Return the (x, y) coordinate for the center point of the cell that contains the specified text.  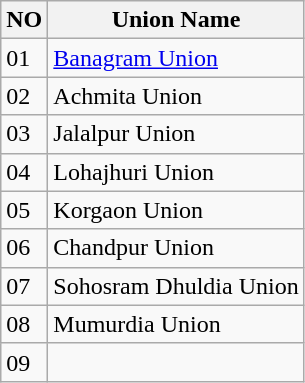
09 (24, 362)
Korgaon Union (176, 210)
Achmita Union (176, 96)
Mumurdia Union (176, 324)
Lohajhuri Union (176, 172)
Sohosram Dhuldia Union (176, 286)
04 (24, 172)
Jalalpur Union (176, 134)
05 (24, 210)
NO (24, 20)
01 (24, 58)
Union Name (176, 20)
08 (24, 324)
Banagram Union (176, 58)
Chandpur Union (176, 248)
06 (24, 248)
07 (24, 286)
02 (24, 96)
03 (24, 134)
